Determine the [x, y] coordinate at the center of the cell enclosing the given text.  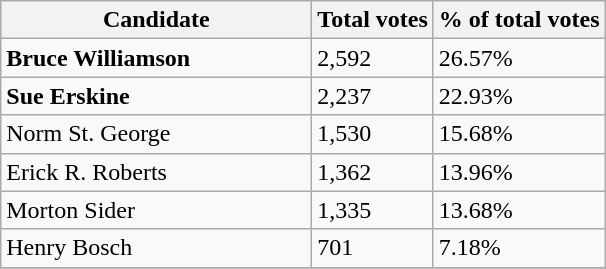
1,530 [373, 134]
2,237 [373, 96]
Erick R. Roberts [156, 172]
15.68% [519, 134]
% of total votes [519, 20]
1,362 [373, 172]
13.96% [519, 172]
Henry Bosch [156, 248]
13.68% [519, 210]
Morton Sider [156, 210]
2,592 [373, 58]
Candidate [156, 20]
26.57% [519, 58]
701 [373, 248]
7.18% [519, 248]
1,335 [373, 210]
Norm St. George [156, 134]
22.93% [519, 96]
Bruce Williamson [156, 58]
Sue Erskine [156, 96]
Total votes [373, 20]
